Return the [X, Y] coordinate for the center point of the cell that contains the specified text.  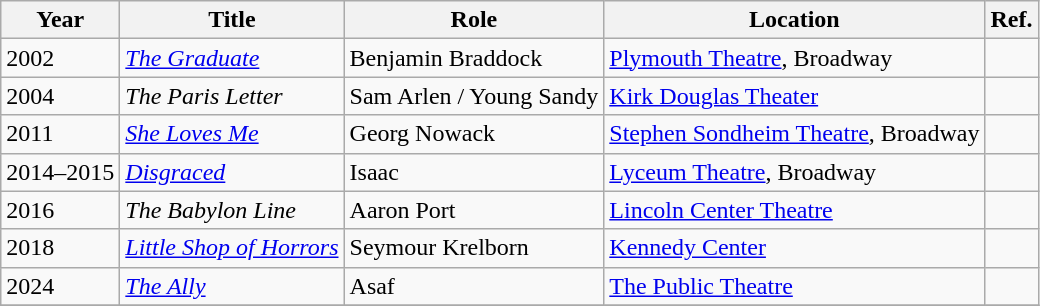
Role [474, 20]
Lyceum Theatre, Broadway [794, 172]
Georg Nowack [474, 134]
Kirk Douglas Theater [794, 96]
Seymour Krelborn [474, 248]
Disgraced [232, 172]
2014–2015 [60, 172]
Benjamin Braddock [474, 58]
Year [60, 20]
Location [794, 20]
She Loves Me [232, 134]
2016 [60, 210]
The Graduate [232, 58]
The Public Theatre [794, 286]
Plymouth Theatre, Broadway [794, 58]
The Paris Letter [232, 96]
Sam Arlen / Young Sandy [474, 96]
2024 [60, 286]
Aaron Port [474, 210]
Title [232, 20]
The Ally [232, 286]
Little Shop of Horrors [232, 248]
Kennedy Center [794, 248]
2011 [60, 134]
2002 [60, 58]
Isaac [474, 172]
Stephen Sondheim Theatre, Broadway [794, 134]
2004 [60, 96]
Ref. [1012, 20]
Lincoln Center Theatre [794, 210]
Asaf [474, 286]
2018 [60, 248]
The Babylon Line [232, 210]
